Output the [x, y] coordinate of the center of the cell containing the given text.  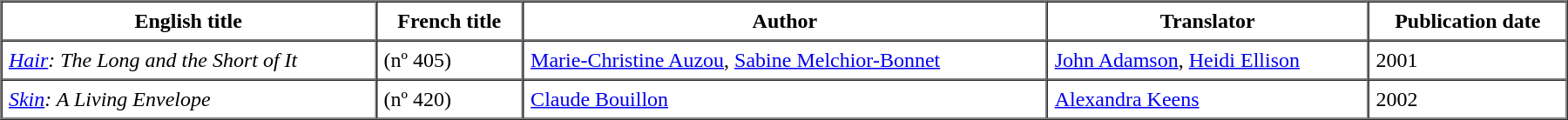
(nº 420) [449, 99]
Marie-Christine Auzou, Sabine Melchior-Bonnet [785, 59]
English title [188, 21]
Translator [1207, 21]
French title [449, 21]
2001 [1468, 59]
(nº 405) [449, 59]
Author [785, 21]
Hair: The Long and the Short of It [188, 59]
Alexandra Keens [1207, 99]
2002 [1468, 99]
Skin: A Living Envelope [188, 99]
Publication date [1468, 21]
John Adamson, Heidi Ellison [1207, 59]
Claude Bouillon [785, 99]
